Output the [x, y] coordinate of the center of the cell containing the given text.  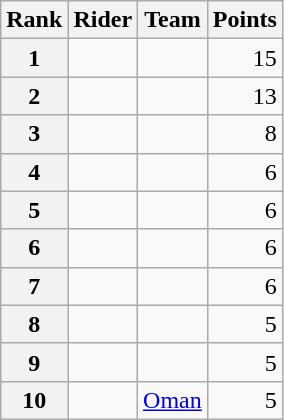
Team [173, 20]
Rider [103, 20]
15 [244, 58]
4 [34, 172]
1 [34, 58]
Points [244, 20]
Oman [173, 400]
2 [34, 96]
13 [244, 96]
9 [34, 362]
3 [34, 134]
Rank [34, 20]
10 [34, 400]
7 [34, 286]
